Detect which cell encompasses the target text, then output its [X, Y] center coordinate. 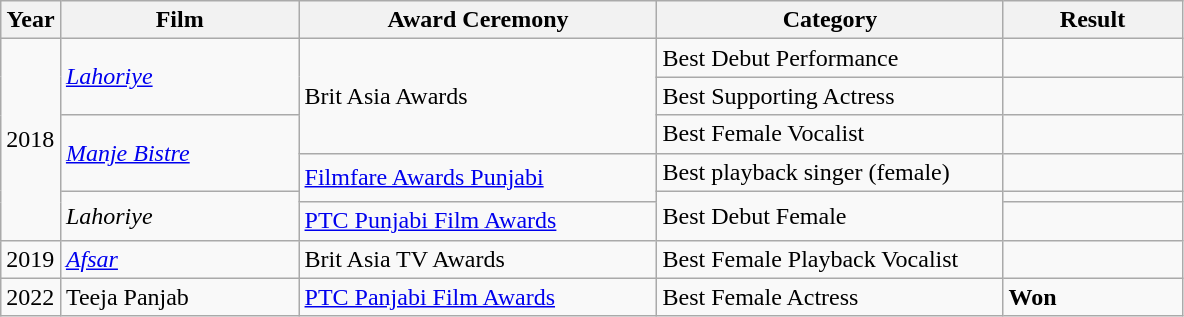
Afsar [180, 259]
Teeja Panjab [180, 297]
Best Female Playback Vocalist [830, 259]
2022 [31, 297]
Best Female Vocalist [830, 134]
PTC Panjabi Film Awards [478, 297]
Result [1092, 20]
Brit Asia Awards [478, 96]
Film [180, 20]
2018 [31, 140]
Brit Asia TV Awards [478, 259]
Award Ceremony [478, 20]
Won [1092, 297]
Best Debut Performance [830, 58]
Best playback singer (female) [830, 172]
Category [830, 20]
PTC Punjabi Film Awards [478, 221]
Manje Bistre [180, 153]
Best Debut Female [830, 216]
2019 [31, 259]
Best Supporting Actress [830, 96]
Best Female Actress [830, 297]
Year [31, 20]
Filmfare Awards Punjabi [478, 178]
